For the text-containing cell, return its midpoint in (x, y) coordinate format. 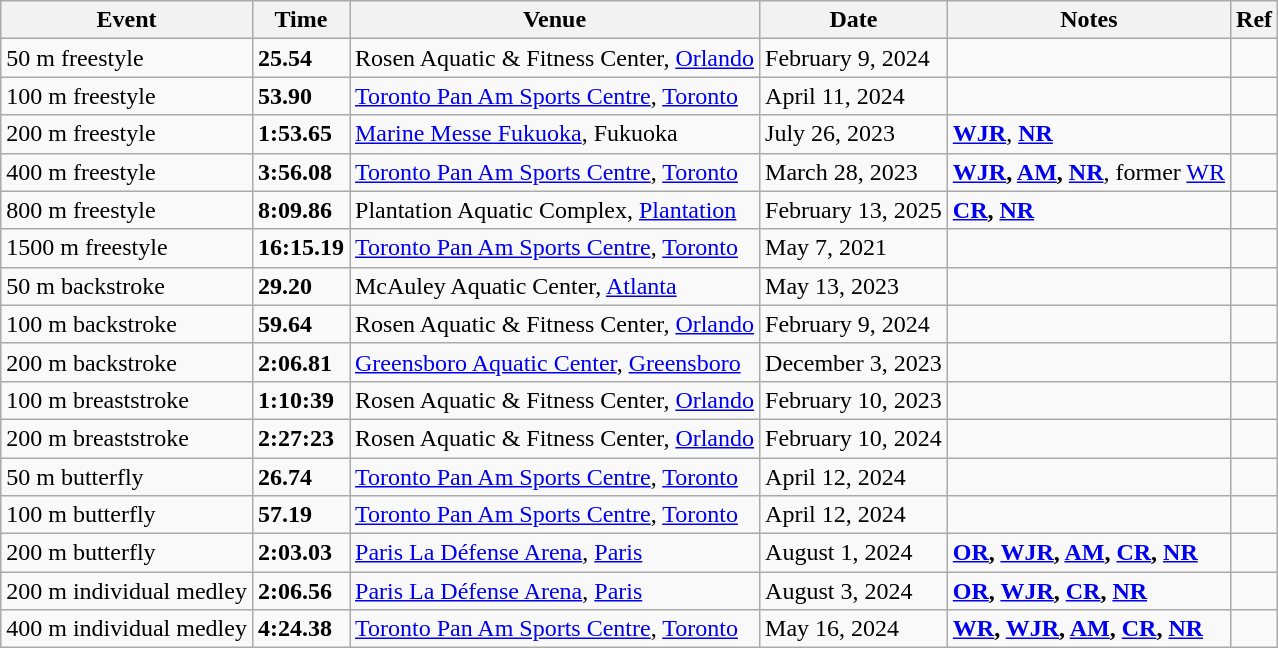
August 1, 2024 (854, 553)
Time (300, 20)
16:15.19 (300, 248)
February 10, 2023 (854, 400)
400 m individual medley (127, 629)
57.19 (300, 515)
25.54 (300, 58)
CR, NR (1088, 210)
200 m individual medley (127, 591)
WR, WJR, AM, CR, NR (1088, 629)
Date (854, 20)
OR, WJR, AM, CR, NR (1088, 553)
Greensboro Aquatic Center, Greensboro (555, 362)
3:56.08 (300, 172)
May 13, 2023 (854, 286)
McAuley Aquatic Center, Atlanta (555, 286)
Venue (555, 20)
29.20 (300, 286)
50 m backstroke (127, 286)
2:06.81 (300, 362)
February 10, 2024 (854, 438)
2:06.56 (300, 591)
2:27:23 (300, 438)
53.90 (300, 96)
August 3, 2024 (854, 591)
50 m freestyle (127, 58)
26.74 (300, 477)
Notes (1088, 20)
Marine Messe Fukuoka, Fukuoka (555, 134)
1:53.65 (300, 134)
April 11, 2024 (854, 96)
March 28, 2023 (854, 172)
OR, WJR, CR, NR (1088, 591)
May 7, 2021 (854, 248)
100 m freestyle (127, 96)
WJR, NR (1088, 134)
1:10:39 (300, 400)
December 3, 2023 (854, 362)
July 26, 2023 (854, 134)
100 m butterfly (127, 515)
50 m butterfly (127, 477)
8:09.86 (300, 210)
400 m freestyle (127, 172)
200 m backstroke (127, 362)
2:03.03 (300, 553)
200 m butterfly (127, 553)
800 m freestyle (127, 210)
WJR, AM, NR, former WR (1088, 172)
200 m freestyle (127, 134)
4:24.38 (300, 629)
1500 m freestyle (127, 248)
Ref (1254, 20)
Plantation Aquatic Complex, Plantation (555, 210)
February 13, 2025 (854, 210)
May 16, 2024 (854, 629)
59.64 (300, 324)
200 m breaststroke (127, 438)
Event (127, 20)
100 m backstroke (127, 324)
100 m breaststroke (127, 400)
